Search for the cell housing the specified text and yield its (x, y) center coordinate. 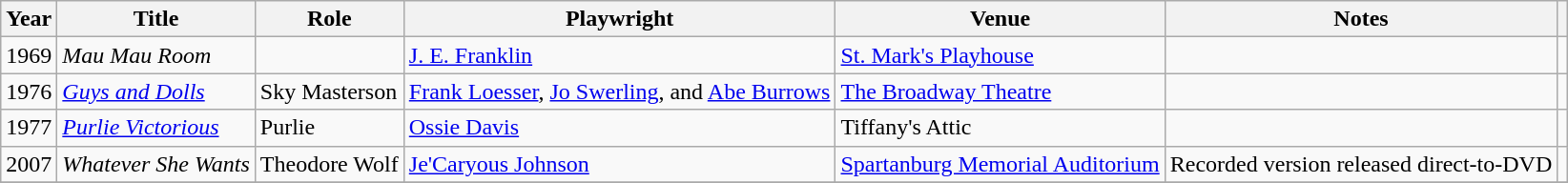
1977 (29, 128)
St. Mark's Playhouse (1000, 55)
Sky Masterson (329, 91)
1976 (29, 91)
Playwright (620, 19)
Notes (1361, 19)
2007 (29, 164)
Venue (1000, 19)
Frank Loesser, Jo Swerling, and Abe Burrows (620, 91)
Whatever She Wants (156, 164)
Theodore Wolf (329, 164)
Purlie Victorious (156, 128)
Role (329, 19)
Title (156, 19)
Je'Caryous Johnson (620, 164)
The Broadway Theatre (1000, 91)
J. E. Franklin (620, 55)
Year (29, 19)
1969 (29, 55)
Ossie Davis (620, 128)
Purlie (329, 128)
Mau Mau Room (156, 55)
Recorded version released direct-to-DVD (1361, 164)
Tiffany's Attic (1000, 128)
Guys and Dolls (156, 91)
Spartanburg Memorial Auditorium (1000, 164)
